Return the (x, y) coordinate for the center point of the cell that contains the specified text.  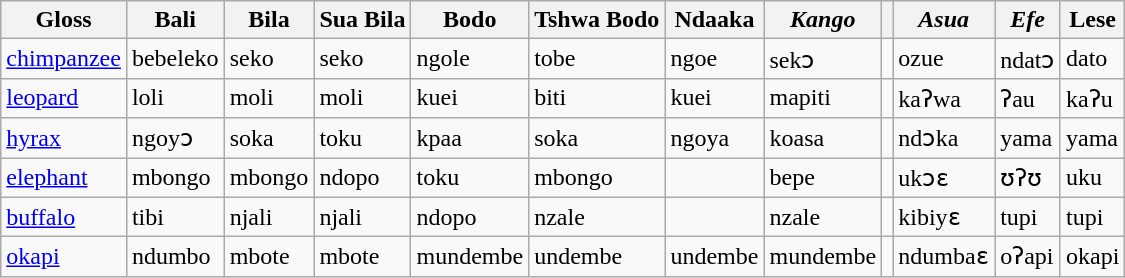
bebeleko (175, 59)
ndatɔ (1028, 59)
ngoe (714, 59)
Bali (175, 20)
Efe (1028, 20)
Kango (823, 20)
chimpanzee (64, 59)
oʔapi (1028, 257)
sekɔ (823, 59)
Ndaaka (714, 20)
mapiti (823, 98)
uku (1092, 178)
ngoya (714, 138)
dato (1092, 59)
kaʔu (1092, 98)
ndumbaɛ (944, 257)
tobe (597, 59)
kaʔwa (944, 98)
Gloss (64, 20)
Bodo (470, 20)
ʔau (1028, 98)
kibiyɛ (944, 217)
ukɔɛ (944, 178)
biti (597, 98)
hyrax (64, 138)
ngoyɔ (175, 138)
Asua (944, 20)
ndɔka (944, 138)
kpaa (470, 138)
leopard (64, 98)
loli (175, 98)
elephant (64, 178)
ozue (944, 59)
ʊʔʊ (1028, 178)
Sua Bila (362, 20)
ndumbo (175, 257)
ngole (470, 59)
Lese (1092, 20)
koasa (823, 138)
buffalo (64, 217)
bepe (823, 178)
tibi (175, 217)
Bila (269, 20)
Tshwa Bodo (597, 20)
